Provide the (x, y) coordinate of the cell's center where the given text is located.  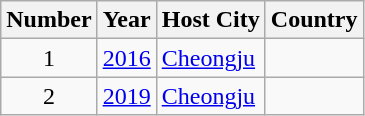
Country (314, 20)
2019 (126, 96)
1 (49, 58)
2016 (126, 58)
Host City (210, 20)
Number (49, 20)
Year (126, 20)
2 (49, 96)
